Find where the given text appears and provide that cell's center as [X, Y] coordinate. 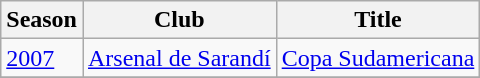
Club [179, 20]
Copa Sudamericana [378, 58]
Season [42, 20]
Title [378, 20]
2007 [42, 58]
Arsenal de Sarandí [179, 58]
